Identify which cell holds the provided text, then report its (X, Y) central coordinate. 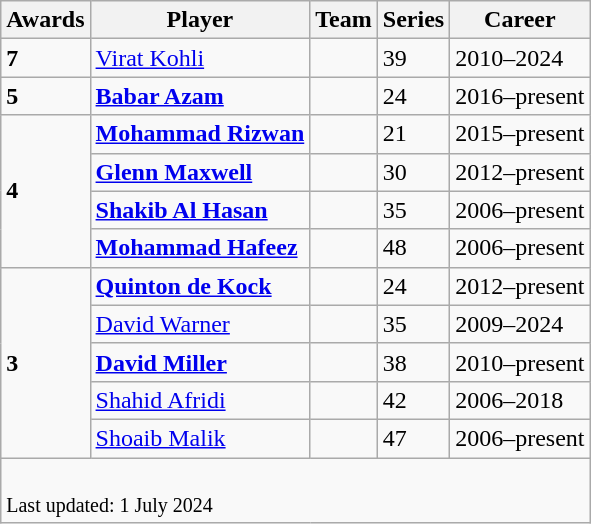
5 (46, 96)
2010–present (520, 362)
2009–2024 (520, 324)
39 (413, 58)
Babar Azam (200, 96)
Team (344, 20)
47 (413, 438)
Last updated: 1 July 2024 (296, 490)
2006–2018 (520, 400)
42 (413, 400)
2010–2024 (520, 58)
Awards (46, 20)
7 (46, 58)
48 (413, 248)
Series (413, 20)
Mohammad Hafeez (200, 248)
Glenn Maxwell (200, 172)
Mohammad Rizwan (200, 134)
Shoaib Malik (200, 438)
David Miller (200, 362)
Career (520, 20)
Player (200, 20)
Shakib Al Hasan (200, 210)
2016–present (520, 96)
21 (413, 134)
3 (46, 362)
Quinton de Kock (200, 286)
David Warner (200, 324)
30 (413, 172)
4 (46, 191)
Shahid Afridi (200, 400)
Virat Kohli (200, 58)
2015–present (520, 134)
38 (413, 362)
